Locate the cell with the specified text and output its [x, y] center coordinate. 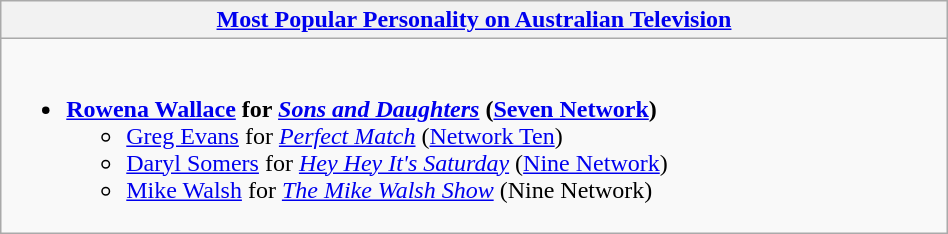
Most Popular Personality on Australian Television [474, 20]
